Capture the cell that displays the provided text and extract its [x, y] central coordinate. 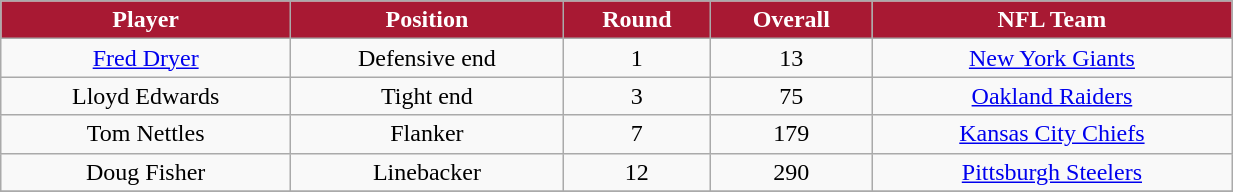
New York Giants [1052, 58]
Round [636, 20]
Linebacker [428, 172]
179 [791, 134]
Overall [791, 20]
3 [636, 96]
Lloyd Edwards [146, 96]
Fred Dryer [146, 58]
Kansas City Chiefs [1052, 134]
Tight end [428, 96]
NFL Team [1052, 20]
Flanker [428, 134]
Player [146, 20]
75 [791, 96]
7 [636, 134]
Doug Fisher [146, 172]
13 [791, 58]
Defensive end [428, 58]
Tom Nettles [146, 134]
290 [791, 172]
1 [636, 58]
12 [636, 172]
Oakland Raiders [1052, 96]
Position [428, 20]
Pittsburgh Steelers [1052, 172]
